Extract the [x, y] coordinate from the center of the cell holding the provided text.  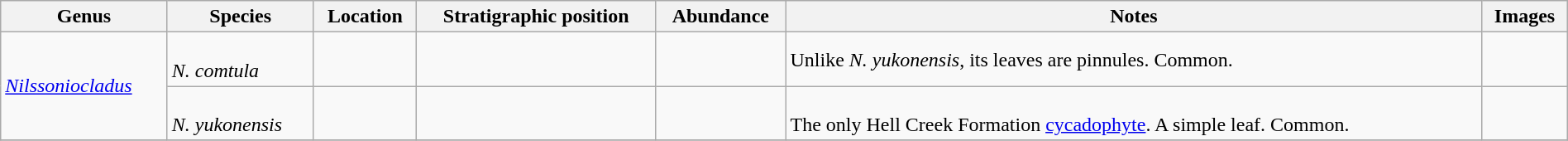
Abundance [721, 17]
N. comtula [240, 60]
Genus [84, 17]
Nilssoniocladus [84, 86]
The only Hell Creek Formation cycadophyte. A simple leaf. Common. [1134, 113]
Images [1525, 17]
Unlike N. yukonensis, its leaves are pinnules. Common. [1134, 60]
Notes [1134, 17]
Location [366, 17]
Stratigraphic position [536, 17]
N. yukonensis [240, 113]
Species [240, 17]
